Output the (x, y) coordinate of the center of the cell containing the given text.  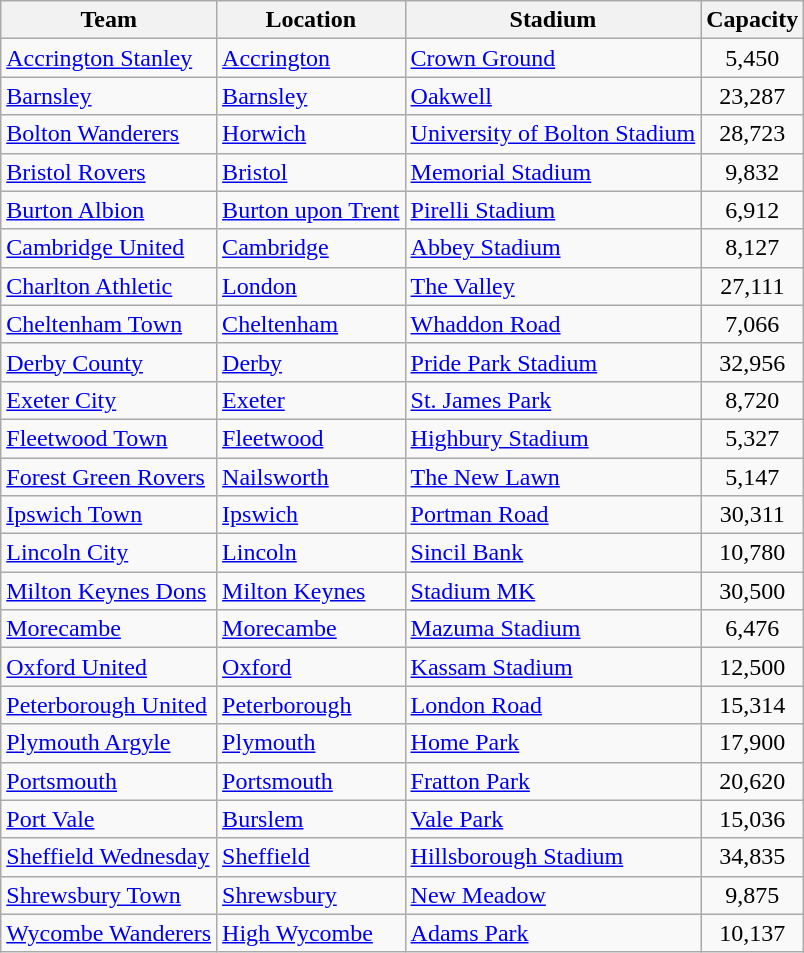
28,723 (752, 134)
8,720 (752, 400)
Adams Park (553, 933)
Port Vale (109, 819)
Oxford (311, 667)
Exeter (311, 400)
Accrington Stanley (109, 58)
Sheffield Wednesday (109, 857)
10,137 (752, 933)
5,147 (752, 477)
8,127 (752, 248)
Milton Keynes (311, 591)
Horwich (311, 134)
Bristol Rovers (109, 172)
15,314 (752, 705)
Ipswich Town (109, 515)
Burton Albion (109, 210)
University of Bolton Stadium (553, 134)
17,900 (752, 743)
6,912 (752, 210)
Wycombe Wanderers (109, 933)
Exeter City (109, 400)
Peterborough (311, 705)
Location (311, 20)
Forest Green Rovers (109, 477)
Nailsworth (311, 477)
30,311 (752, 515)
Cambridge United (109, 248)
Mazuma Stadium (553, 629)
The Valley (553, 286)
Plymouth (311, 743)
Whaddon Road (553, 324)
9,875 (752, 895)
Cheltenham (311, 324)
23,287 (752, 96)
32,956 (752, 362)
Shrewsbury (311, 895)
7,066 (752, 324)
Oakwell (553, 96)
High Wycombe (311, 933)
30,500 (752, 591)
Lincoln City (109, 553)
St. James Park (553, 400)
Peterborough United (109, 705)
Abbey Stadium (553, 248)
Fleetwood (311, 438)
Vale Park (553, 819)
Charlton Athletic (109, 286)
Sincil Bank (553, 553)
Burton upon Trent (311, 210)
Hillsborough Stadium (553, 857)
12,500 (752, 667)
Fleetwood Town (109, 438)
Derby (311, 362)
Pirelli Stadium (553, 210)
6,476 (752, 629)
Oxford United (109, 667)
Accrington (311, 58)
Stadium (553, 20)
Crown Ground (553, 58)
Team (109, 20)
9,832 (752, 172)
Cheltenham Town (109, 324)
Plymouth Argyle (109, 743)
New Meadow (553, 895)
The New Lawn (553, 477)
Ipswich (311, 515)
10,780 (752, 553)
20,620 (752, 781)
Burslem (311, 819)
27,111 (752, 286)
Home Park (553, 743)
Portman Road (553, 515)
Cambridge (311, 248)
Pride Park Stadium (553, 362)
London (311, 286)
Bolton Wanderers (109, 134)
Sheffield (311, 857)
5,450 (752, 58)
Milton Keynes Dons (109, 591)
Stadium MK (553, 591)
Kassam Stadium (553, 667)
5,327 (752, 438)
Derby County (109, 362)
Memorial Stadium (553, 172)
Highbury Stadium (553, 438)
Shrewsbury Town (109, 895)
Lincoln (311, 553)
Fratton Park (553, 781)
Capacity (752, 20)
London Road (553, 705)
34,835 (752, 857)
15,036 (752, 819)
Bristol (311, 172)
